Provide the [X, Y] coordinate of the cell's center where the given text is located.  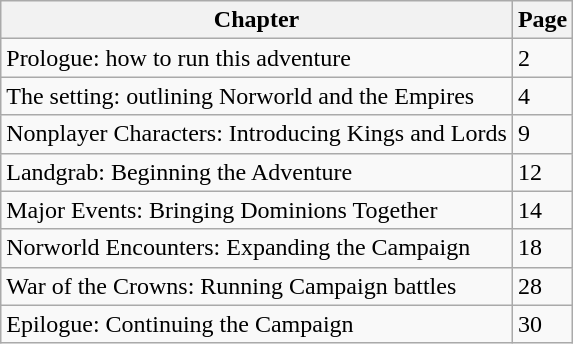
Nonplayer Characters: Introducing Kings and Lords [257, 134]
Norworld Encounters: Expanding the Campaign [257, 248]
30 [542, 324]
18 [542, 248]
Prologue: how to run this adventure [257, 58]
28 [542, 286]
9 [542, 134]
Page [542, 20]
The setting: outlining Norworld and the Empires [257, 96]
12 [542, 172]
4 [542, 96]
2 [542, 58]
14 [542, 210]
Chapter [257, 20]
Major Events: Bringing Dominions Together [257, 210]
Landgrab: Beginning the Adventure [257, 172]
Epilogue: Continuing the Campaign [257, 324]
War of the Crowns: Running Campaign battles [257, 286]
